Provide the [X, Y] coordinate of the cell's center where the given text is located.  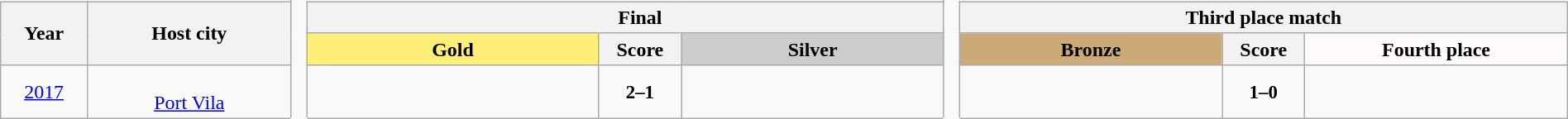
Final [640, 17]
2017 [45, 93]
Third place match [1264, 17]
2–1 [640, 93]
Year [45, 33]
Fourth place [1436, 49]
Bronze [1090, 49]
Silver [812, 49]
1–0 [1264, 93]
Port Vila [189, 93]
Host city [189, 33]
Gold [453, 49]
